Detect which cell encompasses the target text, then output its (x, y) center coordinate. 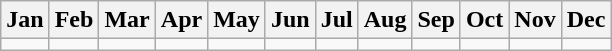
May (237, 20)
Aug (385, 20)
Apr (181, 20)
Oct (484, 20)
Feb (74, 20)
Nov (535, 20)
Jan (25, 20)
Dec (586, 20)
Jun (290, 20)
Mar (127, 20)
Sep (436, 20)
Jul (336, 20)
